Identify which cell holds the provided text, then report its (x, y) central coordinate. 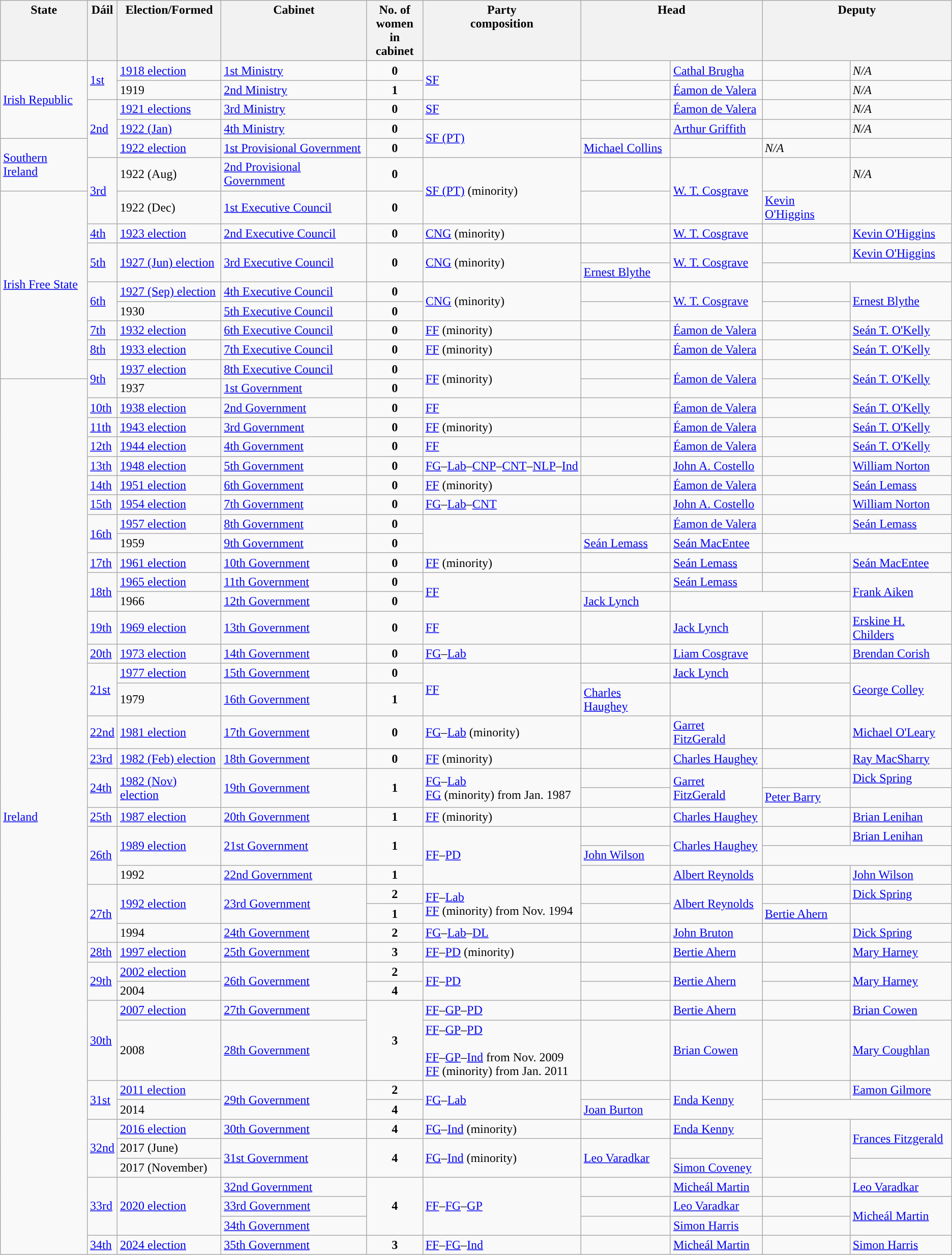
1st Provisional Government (294, 148)
7th Executive Council (294, 350)
SF (PT) (minority) (501, 191)
George Colley (901, 690)
31st (103, 1100)
2nd Provisional Government (294, 174)
6th (103, 301)
17th Government (294, 732)
30th (103, 1040)
2020 election (169, 1206)
5th Government (294, 466)
FF–GP–PDFF–GP–Ind from Nov. 2009 FF (minority) from Jan. 2011 (501, 1051)
1923 election (169, 233)
Partycomposition (501, 31)
1982 (Nov) election (169, 788)
34th Government (294, 1226)
19th Government (294, 788)
3rd Ministry (294, 109)
2nd Ministry (294, 90)
Mary Coughlan (901, 1051)
22nd Government (294, 875)
4th (103, 233)
13th (103, 466)
Arthur Griffith (716, 129)
1922 (Dec) (169, 207)
2017 (June) (169, 1148)
1954 election (169, 504)
Frank Aiken (901, 591)
2024 election (169, 1245)
6th Government (294, 485)
18th (103, 591)
30th Government (294, 1129)
FG–LabFG (minority) from Jan. 1987 (501, 788)
24th Government (294, 933)
9th Government (294, 543)
1948 election (169, 466)
33rd Government (294, 1206)
FG–Lab–CNP–CNT–NLP–Ind (501, 466)
1992 (169, 875)
1982 (Feb) election (169, 759)
FG–Lab–DL (501, 933)
2014 (169, 1110)
20th Government (294, 817)
Irish Republic (44, 100)
1919 (169, 90)
23rd Government (294, 904)
11th Government (294, 582)
26th Government (294, 981)
15th Government (294, 673)
27th (103, 913)
1992 election (169, 904)
23rd (103, 759)
8th (103, 350)
24th (103, 788)
18th Government (294, 759)
Joan Burton (626, 1110)
SF (PT) (501, 138)
Ray MacSharry (901, 759)
1922 (Aug) (169, 174)
Cathal Brugha (716, 71)
2nd (103, 129)
2008 (169, 1051)
1943 election (169, 427)
2017 (November) (169, 1168)
11th (103, 427)
7th (103, 331)
17th (103, 562)
19th (103, 627)
1st (103, 80)
1959 (169, 543)
16th (103, 533)
1938 election (169, 408)
Head (671, 31)
31st Government (294, 1158)
Election/Formed (169, 31)
15th (103, 504)
10th Government (294, 562)
20th (103, 654)
21st (103, 690)
12th Government (294, 601)
Brendan Corish (901, 654)
FF–GP–PD (501, 1010)
4th Executive Council (294, 291)
Cabinet (294, 31)
Simon Coveney (716, 1168)
2016 election (169, 1129)
Erskine H. Childers (901, 627)
8th Government (294, 524)
1921 elections (169, 109)
FF–FG–GP (501, 1206)
25th Government (294, 952)
28th Government (294, 1051)
FF–PD (minority) (501, 952)
5th (103, 262)
1930 (169, 311)
1973 election (169, 654)
1922 election (169, 148)
1st Government (294, 389)
1966 (169, 601)
7th Government (294, 504)
1933 election (169, 350)
1987 election (169, 817)
25th (103, 817)
No. ofwomen incabinet (395, 31)
13th Government (294, 627)
2nd Government (294, 408)
Michael Collins (626, 148)
29th (103, 981)
2002 election (169, 972)
FF–LabFF (minority) from Nov. 1994 (501, 904)
14th Government (294, 654)
28th (103, 952)
10th (103, 408)
12th (103, 446)
1977 election (169, 673)
2007 election (169, 1010)
1951 election (169, 485)
Liam Cosgrave (716, 654)
9th (103, 379)
1994 (169, 933)
32nd (103, 1148)
Dáil (103, 31)
27th Government (294, 1010)
3rd Executive Council (294, 262)
1927 (Jun) election (169, 262)
34th (103, 1245)
FG–Lab–CNT (501, 504)
14th (103, 485)
1989 election (169, 846)
29th Government (294, 1100)
22nd (103, 732)
1961 election (169, 562)
21st Government (294, 846)
4th Ministry (294, 129)
1937 (169, 389)
Southern Ireland (44, 165)
2004 (169, 991)
1937 election (169, 369)
5th Executive Council (294, 311)
8th Executive Council (294, 369)
Eamon Gilmore (901, 1090)
FG–Lab (minority) (501, 732)
6th Executive Council (294, 331)
1922 (Jan) (169, 129)
John Bruton (716, 933)
1944 election (169, 446)
1927 (Sep) election (169, 291)
Peter Barry (807, 797)
Deputy (857, 31)
1932 election (169, 331)
4th Government (294, 446)
Ireland (44, 817)
1957 election (169, 524)
1st Executive Council (294, 207)
FF–FG–Ind (501, 1245)
1969 election (169, 627)
3rd (103, 191)
State (44, 31)
16th Government (294, 700)
3rd Government (294, 427)
2011 election (169, 1090)
33rd (103, 1206)
1981 election (169, 732)
32nd Government (294, 1187)
1st Ministry (294, 71)
2nd Executive Council (294, 233)
Michael O'Leary (901, 732)
1965 election (169, 582)
1979 (169, 700)
1918 election (169, 71)
Frances Fitzgerald (901, 1139)
26th (103, 855)
1997 election (169, 952)
35th Government (294, 1245)
Irish Free State (44, 285)
